Detect which cell encompasses the target text, then output its [X, Y] center coordinate. 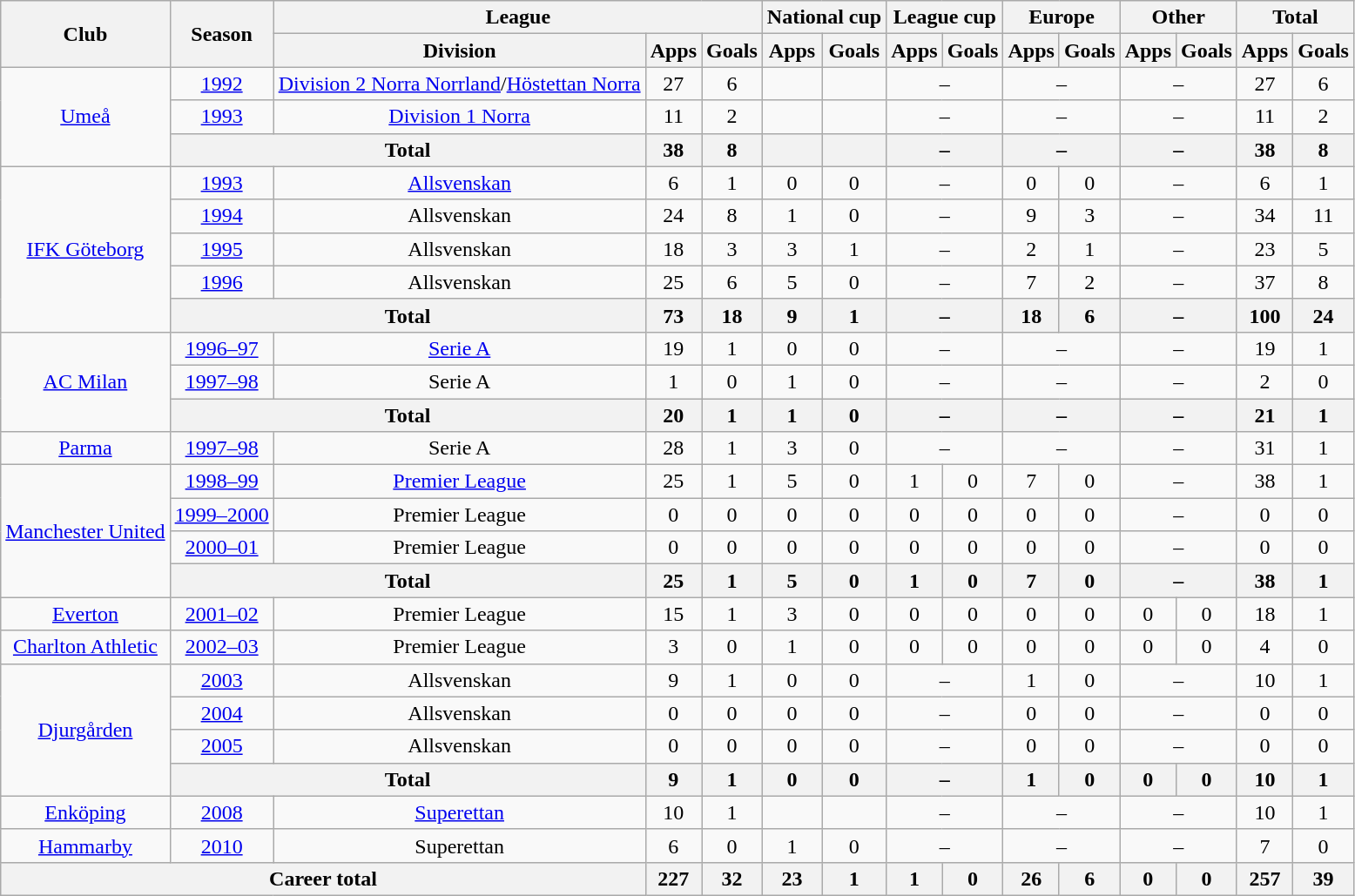
34 [1264, 216]
Manchester United [85, 531]
2008 [221, 812]
39 [1324, 879]
Parma [85, 448]
Career total [323, 879]
Season [221, 34]
Hammarby [85, 845]
Umeå [85, 117]
1998–99 [221, 482]
32 [732, 879]
257 [1264, 879]
1996 [221, 282]
League [517, 17]
100 [1264, 315]
31 [1264, 448]
1994 [221, 216]
Everton [85, 614]
2005 [221, 746]
21 [1264, 415]
1995 [221, 249]
37 [1264, 282]
20 [673, 415]
Division 1 Norra [460, 117]
2001–02 [221, 614]
2004 [221, 713]
227 [673, 879]
1992 [221, 84]
2000–01 [221, 548]
28 [673, 448]
IFK Göteborg [85, 249]
Other [1178, 17]
Enköping [85, 812]
4 [1264, 647]
2002–03 [221, 647]
Division 2 Norra Norrland/Höstettan Norra [460, 84]
2010 [221, 845]
Division [460, 51]
1996–97 [221, 348]
Europe [1062, 17]
Club [85, 34]
26 [1031, 879]
AC Milan [85, 381]
Djurgården [85, 730]
2003 [221, 680]
Charlton Athletic [85, 647]
15 [673, 614]
1999–2000 [221, 515]
National cup [824, 17]
League cup [945, 17]
73 [673, 315]
